Return [X, Y] of the center of cell containing provided text 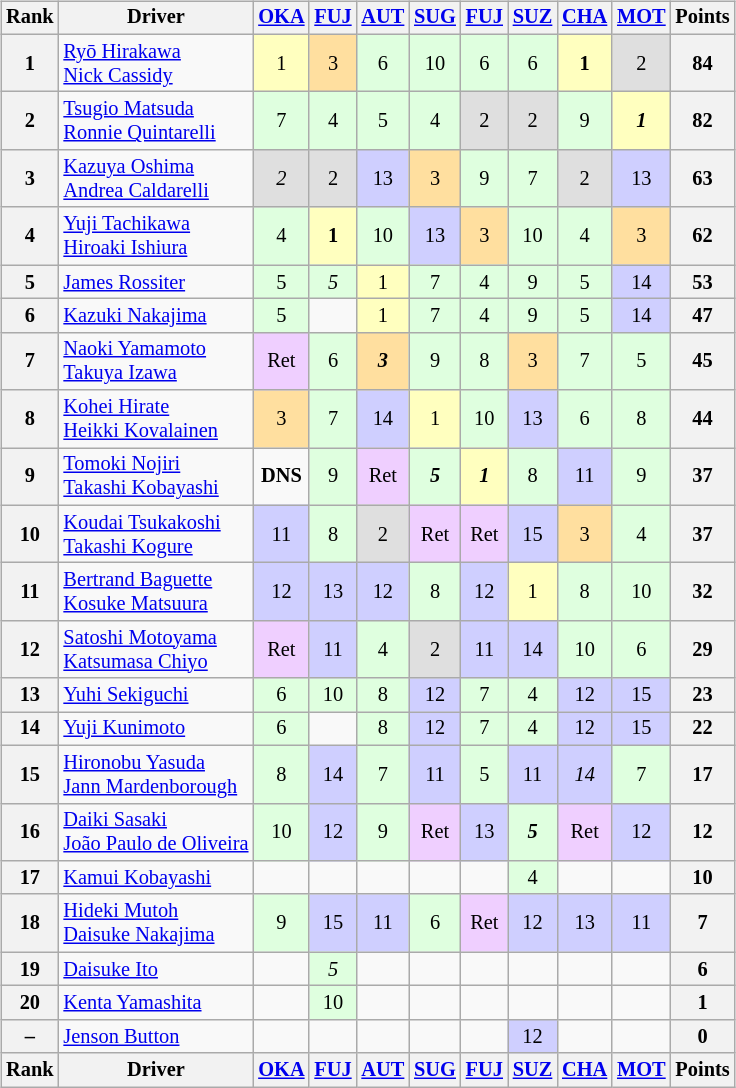
Kamui Kobayashi [156, 878]
Kazuya Oshima Andrea Caldarelli [156, 179]
47 [703, 316]
Kenta Yamashita [156, 1003]
Bertrand Baguette Kosuke Matsuura [156, 592]
Koudai Tsukakoshi Takashi Kogure [156, 534]
Hironobu Yasuda Jann Mardenborough [156, 774]
Daiki Sasaki João Paulo de Oliveira [156, 832]
19 [30, 969]
Yuhi Sekiguchi [156, 695]
29 [703, 650]
Kohei Hirate Heikki Kovalainen [156, 419]
0 [703, 1036]
– [30, 1036]
Naoki Yamamoto Takuya Izawa [156, 361]
44 [703, 419]
Satoshi Motoyama Katsumasa Chiyo [156, 650]
16 [30, 832]
22 [703, 729]
Ryō Hirakawa Nick Cassidy [156, 63]
Yuji Tachikawa Hiroaki Ishiura [156, 236]
84 [703, 63]
Yuji Kunimoto [156, 729]
63 [703, 179]
20 [30, 1003]
Tomoki Nojiri Takashi Kobayashi [156, 477]
Tsugio Matsuda Ronnie Quintarelli [156, 121]
45 [703, 361]
62 [703, 236]
Kazuki Nakajima [156, 316]
Jenson Button [156, 1036]
James Rossiter [156, 282]
18 [30, 923]
DNS [281, 477]
53 [703, 282]
23 [703, 695]
32 [703, 592]
Hideki Mutoh Daisuke Nakajima [156, 923]
Daisuke Ito [156, 969]
82 [703, 121]
